Find where the given text appears and provide that cell's center as [x, y] coordinate. 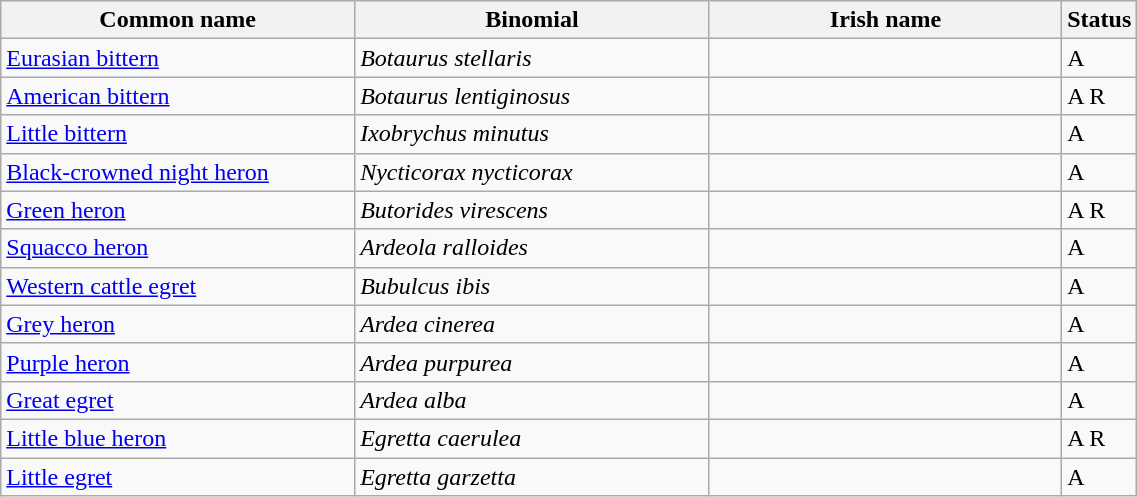
Botaurus lentiginosus [532, 96]
Little blue heron [178, 438]
Squacco heron [178, 248]
Irish name [885, 20]
Egretta caerulea [532, 438]
Ardea purpurea [532, 362]
American bittern [178, 96]
Ardeola ralloides [532, 248]
Great egret [178, 400]
Little egret [178, 477]
Purple heron [178, 362]
Grey heron [178, 324]
Common name [178, 20]
Western cattle egret [178, 286]
Ardea alba [532, 400]
Bubulcus ibis [532, 286]
Ixobrychus minutus [532, 134]
Black-crowned night heron [178, 172]
Little bittern [178, 134]
Egretta garzetta [532, 477]
Botaurus stellaris [532, 58]
Nycticorax nycticorax [532, 172]
Ardea cinerea [532, 324]
Butorides virescens [532, 210]
Eurasian bittern [178, 58]
Binomial [532, 20]
Green heron [178, 210]
Status [1100, 20]
